Pinpoint the cell where the given text exists, returning its [x, y] midpoint coordinate. 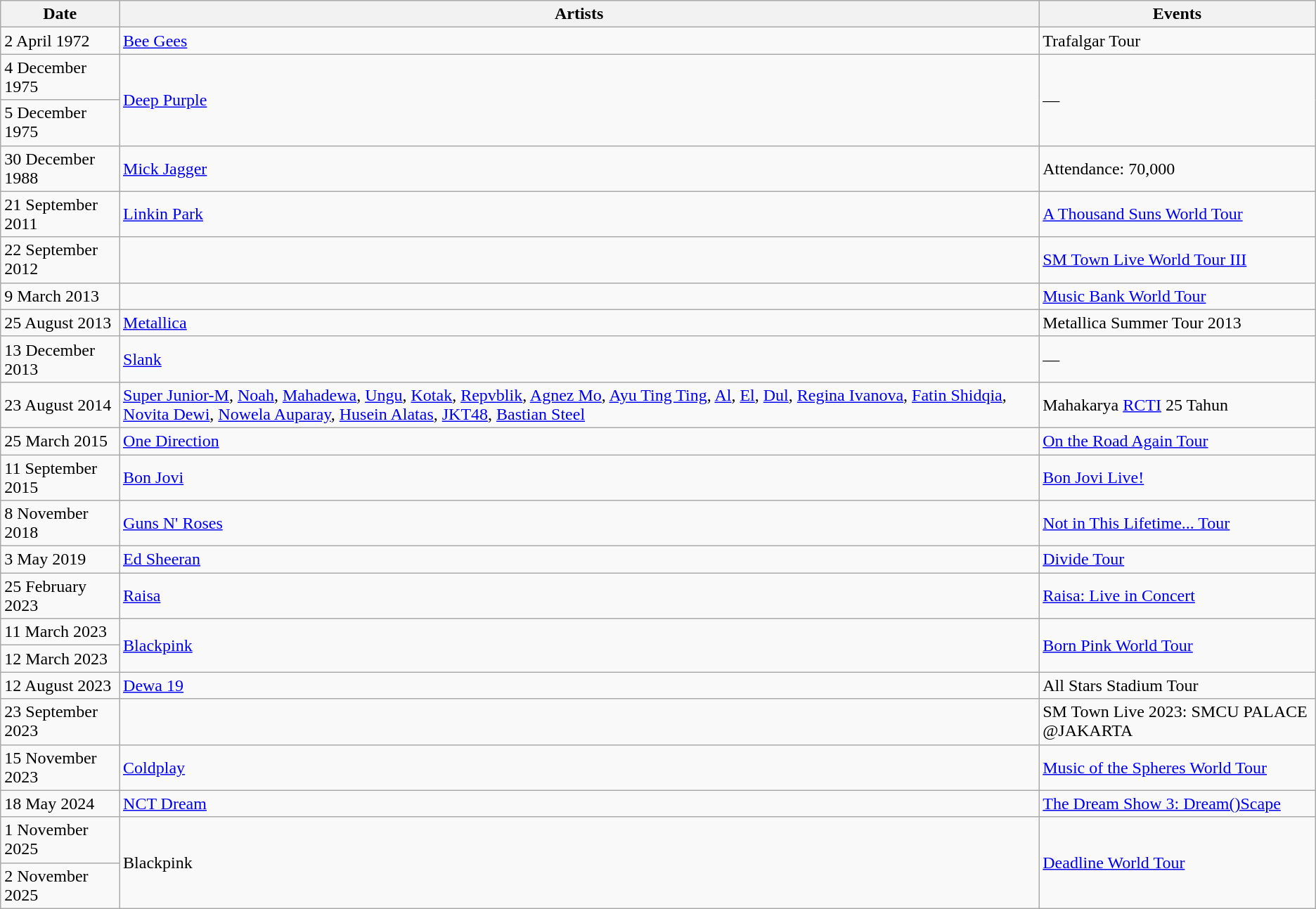
11 March 2023 [60, 632]
22 September 2012 [60, 260]
Metallica Summer Tour 2013 [1178, 323]
1 November 2025 [60, 839]
All Stars Stadium Tour [1178, 685]
Linkin Park [579, 214]
Bon Jovi [579, 477]
Deep Purple [579, 100]
A Thousand Suns World Tour [1178, 214]
Attendance: 70,000 [1178, 169]
2 April 1972 [60, 41]
8 November 2018 [60, 523]
25 August 2013 [60, 323]
2 November 2025 [60, 886]
12 August 2023 [60, 685]
Music Bank World Tour [1178, 296]
13 December 2013 [60, 359]
SM Town Live World Tour III [1178, 260]
Music of the Spheres World Tour [1178, 768]
Ed Sheeran [579, 560]
3 May 2019 [60, 560]
Guns N' Roses [579, 523]
Events [1178, 14]
Bee Gees [579, 41]
5 December 1975 [60, 122]
Dewa 19 [579, 685]
Born Pink World Tour [1178, 645]
Mick Jagger [579, 169]
Coldplay [579, 768]
SM Town Live 2023: SMCU PALACE @JAKARTA [1178, 721]
One Direction [579, 441]
Divide Tour [1178, 560]
15 November 2023 [60, 768]
4 December 1975 [60, 77]
Deadline World Tour [1178, 863]
Metallica [579, 323]
12 March 2023 [60, 659]
30 December 1988 [60, 169]
23 August 2014 [60, 405]
Bon Jovi Live! [1178, 477]
18 May 2024 [60, 804]
23 September 2023 [60, 721]
Date [60, 14]
Artists [579, 14]
On the Road Again Tour [1178, 441]
25 February 2023 [60, 596]
NCT Dream [579, 804]
21 September 2011 [60, 214]
11 September 2015 [60, 477]
Mahakarya RCTI 25 Tahun [1178, 405]
Raisa [579, 596]
9 March 2013 [60, 296]
Slank [579, 359]
The Dream Show 3: Dream()Scape [1178, 804]
Trafalgar Tour [1178, 41]
Not in This Lifetime... Tour [1178, 523]
25 March 2015 [60, 441]
Raisa: Live in Concert [1178, 596]
